Return the [X, Y] coordinate for the center point of the cell that contains the specified text.  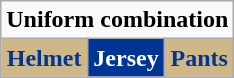
Uniform combination [118, 20]
Helmet [44, 58]
Jersey [126, 58]
Pants [200, 58]
